Locate the cell with the specified text and output its (x, y) center coordinate. 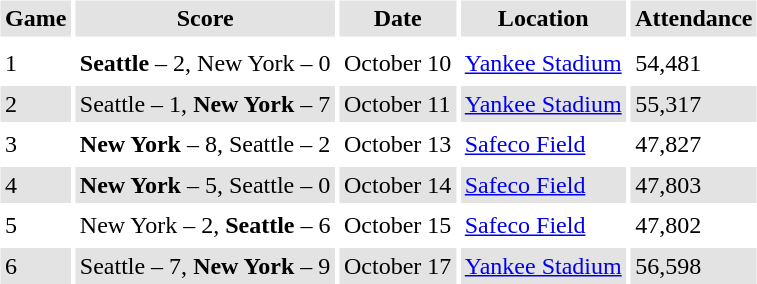
Game (35, 18)
New York – 5, Seattle – 0 (205, 185)
Seattle – 7, New York – 9 (205, 266)
47,802 (694, 226)
3 (35, 144)
47,803 (694, 185)
October 10 (397, 64)
Seattle – 2, New York – 0 (205, 64)
5 (35, 226)
Seattle – 1, New York – 7 (205, 104)
55,317 (694, 104)
54,481 (694, 64)
Location (543, 18)
Score (205, 18)
1 (35, 64)
56,598 (694, 266)
October 17 (397, 266)
47,827 (694, 144)
October 13 (397, 144)
October 11 (397, 104)
October 15 (397, 226)
New York – 8, Seattle – 2 (205, 144)
Date (397, 18)
New York – 2, Seattle – 6 (205, 226)
2 (35, 104)
6 (35, 266)
October 14 (397, 185)
Attendance (694, 18)
4 (35, 185)
